Output the (X, Y) coordinate of the center of the cell containing the given text.  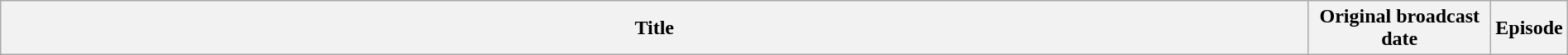
Original broadcast date (1399, 28)
Title (655, 28)
Episode (1529, 28)
